Return (x, y) of the center of cell containing provided text 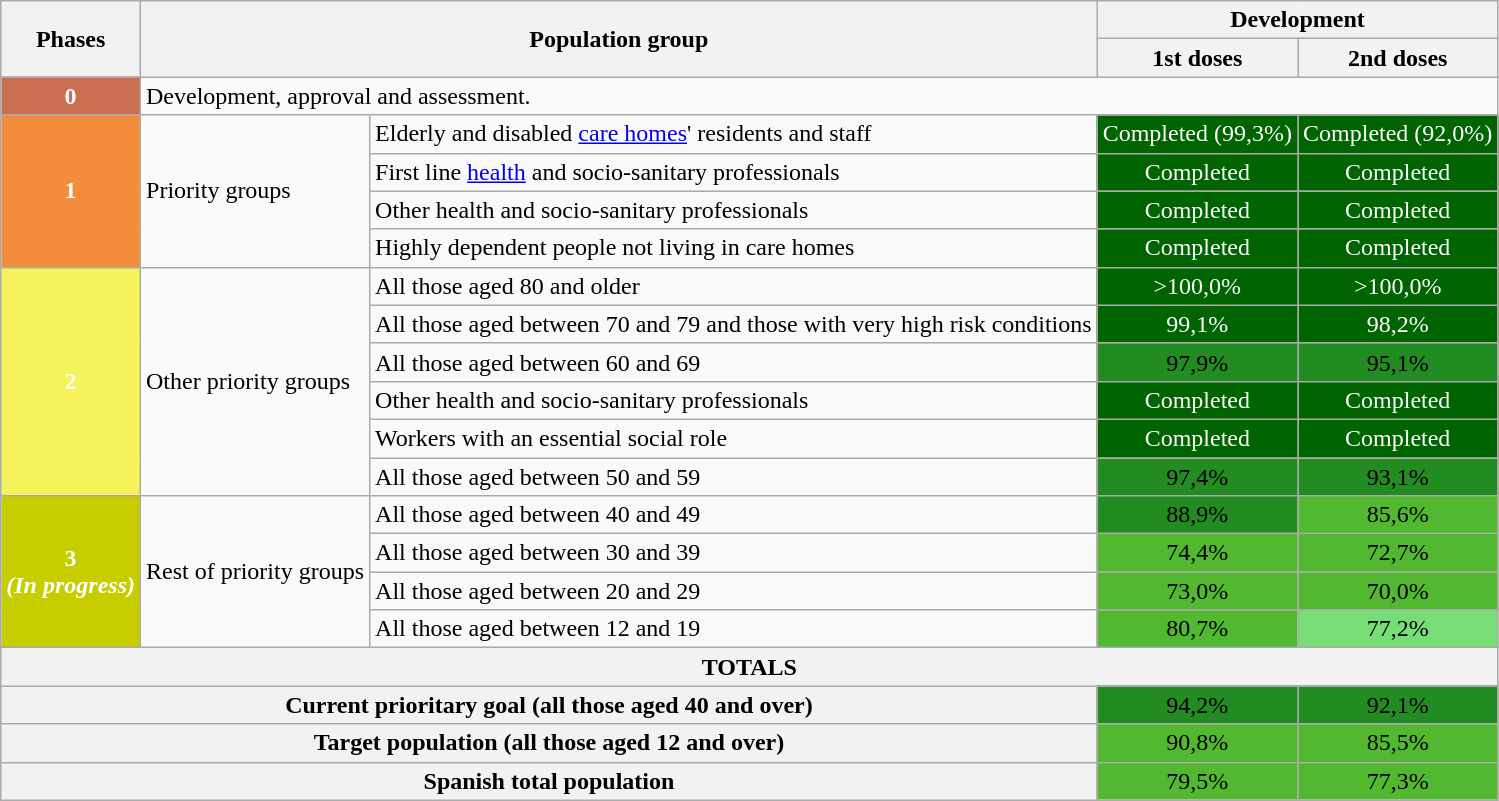
Workers with an essential social role (734, 438)
72,7% (1398, 553)
92,1% (1398, 705)
79,5% (1197, 781)
Spanish total population (549, 781)
74,4% (1197, 553)
All those aged 80 and older (734, 286)
2 (71, 381)
Current prioritary goal (all those aged 40 and over) (549, 705)
99,1% (1197, 324)
Other priority groups (256, 381)
First line health and socio-sanitary professionals (734, 172)
Priority groups (256, 191)
TOTALS (750, 667)
All those aged between 12 and 19 (734, 629)
Phases (71, 39)
77,2% (1398, 629)
80,7% (1197, 629)
0 (71, 96)
All those aged between 50 and 59 (734, 477)
88,9% (1197, 515)
Highly dependent people not living in care homes (734, 248)
94,2% (1197, 705)
All those aged between 30 and 39 (734, 553)
All those aged between 60 and 69 (734, 362)
All those aged between 70 and 79 and those with very high risk conditions (734, 324)
All those aged between 20 and 29 (734, 591)
93,1% (1398, 477)
85,5% (1398, 743)
Completed (99,3%) (1197, 134)
95,1% (1398, 362)
77,3% (1398, 781)
1 (71, 191)
Completed (92,0%) (1398, 134)
All those aged between 40 and 49 (734, 515)
85,6% (1398, 515)
Population group (620, 39)
Target population (all those aged 12 and over) (549, 743)
98,2% (1398, 324)
70,0% (1398, 591)
1st doses (1197, 58)
90,8% (1197, 743)
Development, approval and assessment. (820, 96)
2nd doses (1398, 58)
Rest of priority groups (256, 572)
Development (1298, 20)
3(In progress) (71, 572)
97,4% (1197, 477)
97,9% (1197, 362)
73,0% (1197, 591)
Elderly and disabled care homes' residents and staff (734, 134)
